Scan for the cell matching the given text and deliver its [X, Y] coordinate at center. 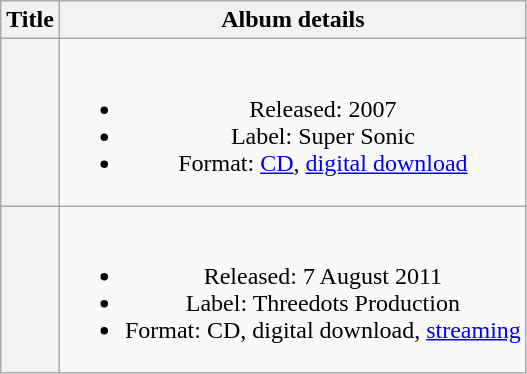
Released: 2007Label: Super SonicFormat: CD, digital download [292, 122]
Title [30, 20]
Released: 7 August 2011Label: Threedots ProductionFormat: CD, digital download, streaming [292, 290]
Album details [292, 20]
